Find where the given text appears and provide that cell's center as [x, y] coordinate. 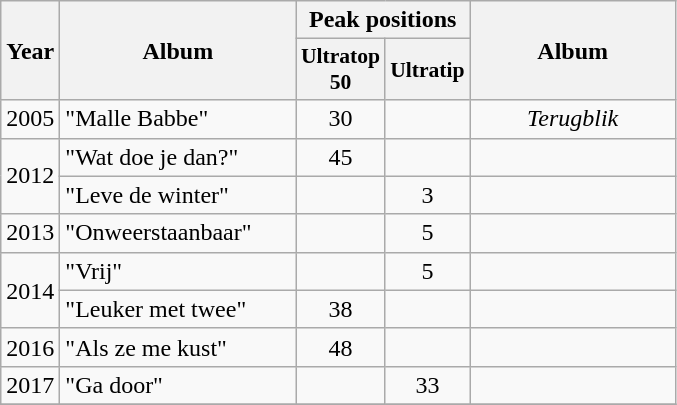
"Malle Babbe" [178, 119]
"Vrij" [178, 271]
2012 [30, 176]
33 [427, 385]
Terugblik [573, 119]
30 [340, 119]
3 [427, 195]
"Als ze me kust" [178, 347]
38 [340, 309]
"Onweerstaanbaar" [178, 233]
45 [340, 157]
48 [340, 347]
"Leuker met twee" [178, 309]
2014 [30, 290]
Peak positions [383, 20]
2013 [30, 233]
2016 [30, 347]
2017 [30, 385]
"Ga door" [178, 385]
"Leve de winter" [178, 195]
2005 [30, 119]
Ultratop 50 [340, 70]
Ultratip [427, 70]
Year [30, 50]
"Wat doe je dan?" [178, 157]
